Scan for the cell matching the given text and deliver its (x, y) coordinate at center. 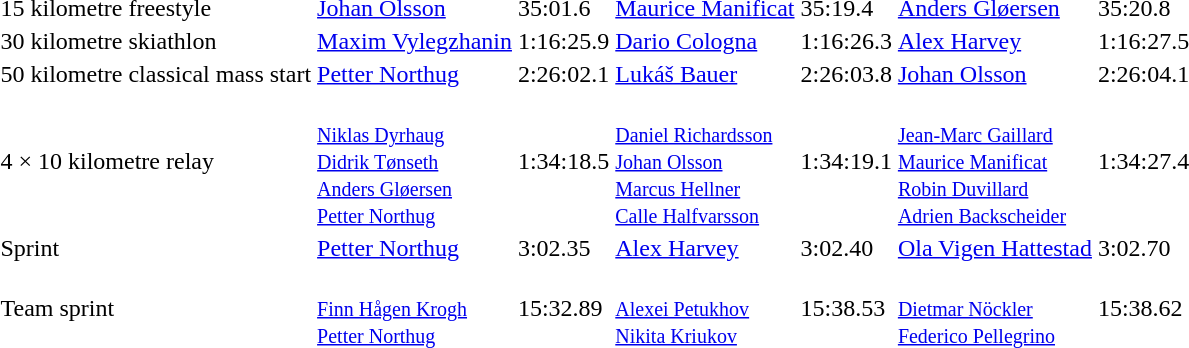
Ola Vigen Hattestad (994, 248)
2:26:02.1 (563, 74)
1:16:26.3 (846, 41)
1:16:25.9 (563, 41)
Johan Olsson (994, 74)
1:34:19.1 (846, 161)
Maxim Vylegzhanin (415, 41)
1:34:18.5 (563, 161)
Niklas DyrhaugDidrik TønsethAnders GløersenPetter Northug (415, 161)
Lukáš Bauer (705, 74)
3:02.40 (846, 248)
Daniel RichardssonJohan OlssonMarcus HellnerCalle Halfvarsson (705, 161)
Jean-Marc GaillardMaurice ManificatRobin DuvillardAdrien Backscheider (994, 161)
Dario Cologna (705, 41)
3:02.35 (563, 248)
2:26:03.8 (846, 74)
